Extract the [X, Y] coordinate from the center of the cell holding the provided text.  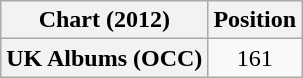
UK Albums (OCC) [104, 58]
161 [255, 58]
Chart (2012) [104, 20]
Position [255, 20]
